Scan for the cell matching the given text and deliver its (X, Y) coordinate at center. 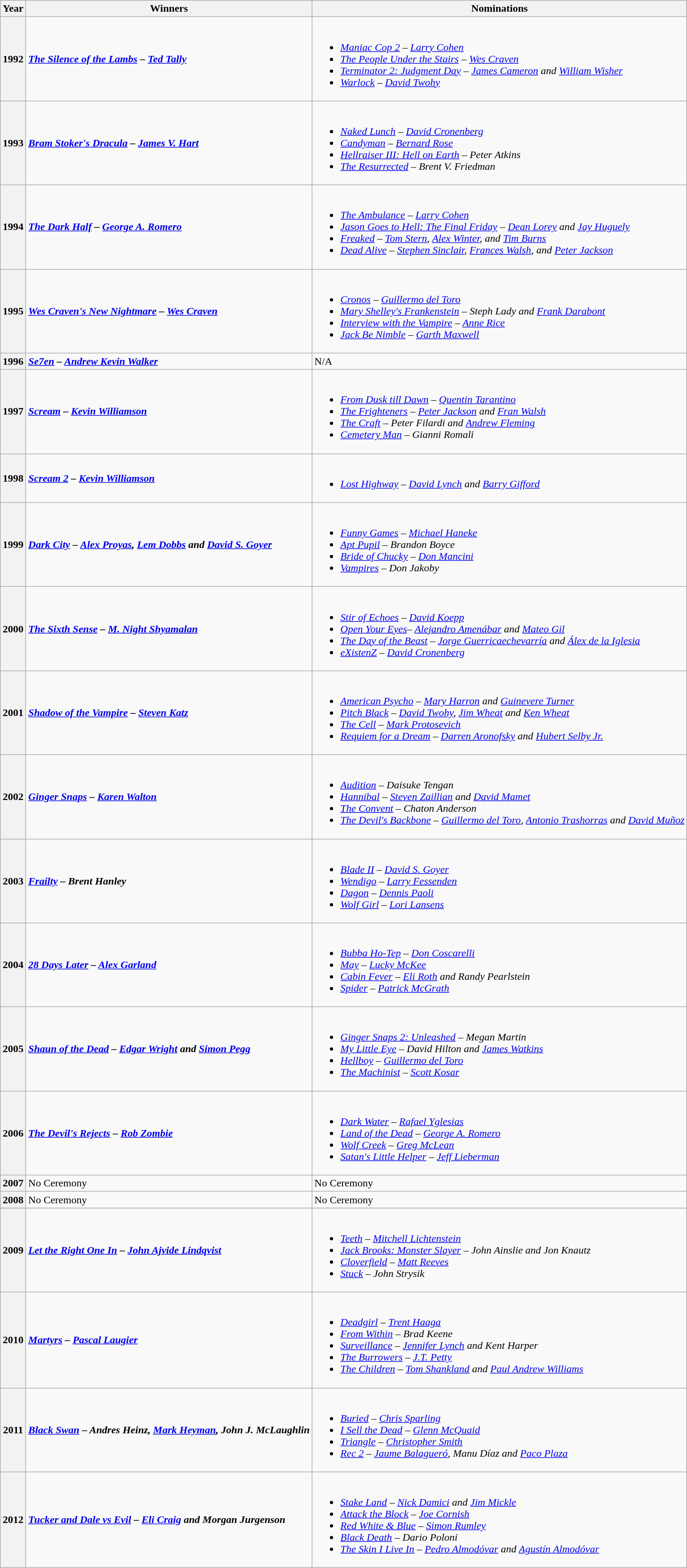
Year (13, 9)
1997 (13, 411)
2001 (13, 713)
2008 (13, 1200)
2012 (13, 1519)
Tucker and Dale vs Evil – Eli Craig and Morgan Jurgenson (169, 1519)
2004 (13, 965)
2000 (13, 628)
Shadow of the Vampire – Steven Katz (169, 713)
N/A (500, 361)
1996 (13, 361)
Blade II – David S. GoyerWendigo – Larry FessendenDagon – Dennis PaoliWolf Girl – Lori Lansens (500, 881)
Se7en – Andrew Kevin Walker (169, 361)
Winners (169, 9)
2005 (13, 1049)
Ginger Snaps 2: Unleashed – Megan MartinMy Little Eye – David Hilton and James WatkinsHellboy – Guillermo del ToroThe Machinist – Scott Kosar (500, 1049)
1994 (13, 227)
1998 (13, 478)
2007 (13, 1183)
Black Swan – Andres Heinz, Mark Heyman, John J. McLaughlin (169, 1430)
1999 (13, 544)
Let the Right One In – John Ajvide Lindqvist (169, 1250)
Scream 2 – Kevin Williamson (169, 478)
2009 (13, 1250)
Wes Craven's New Nightmare – Wes Craven (169, 311)
1995 (13, 311)
Teeth – Mitchell LichtensteinJack Brooks: Monster Slayer – John Ainslie and Jon KnautzCloverfield – Matt ReevesStuck – John Strysik (500, 1250)
Ginger Snaps – Karen Walton (169, 797)
The Sixth Sense – M. Night Shyamalan (169, 628)
Lost Highway – David Lynch and Barry Gifford (500, 478)
The Dark Half – George A. Romero (169, 227)
The Silence of the Lambs – Ted Tally (169, 59)
Dark Water – Rafael YglesiasLand of the Dead – George A. RomeroWolf Creek – Greg McLeanSatan's Little Helper – Jeff Lieberman (500, 1133)
Funny Games – Michael HanekeApt Pupil – Brandon BoyceBride of Chucky – Don ManciniVampires – Don Jakoby (500, 544)
2003 (13, 881)
Shaun of the Dead – Edgar Wright and Simon Pegg (169, 1049)
2010 (13, 1340)
2011 (13, 1430)
The Devil's Rejects – Rob Zombie (169, 1133)
Scream – Kevin Williamson (169, 411)
28 Days Later – Alex Garland (169, 965)
1993 (13, 143)
Martyrs – Pascal Laugier (169, 1340)
Bram Stoker's Dracula – James V. Hart (169, 143)
Frailty – Brent Hanley (169, 881)
2006 (13, 1133)
Naked Lunch – David CronenbergCandyman – Bernard RoseHellraiser III: Hell on Earth – Peter AtkinsThe Resurrected – Brent V. Friedman (500, 143)
Maniac Cop 2 – Larry CohenThe People Under the Stairs – Wes CravenTerminator 2: Judgment Day – James Cameron and William WisherWarlock – David Twohy (500, 59)
Buried – Chris SparlingI Sell the Dead – Glenn McQuaidTriangle – Christopher SmithRec 2 – Jaume Balagueró, Manu Díaz and Paco Plaza (500, 1430)
1992 (13, 59)
Bubba Ho-Tep – Don CoscarelliMay – Lucky McKeeCabin Fever – Eli Roth and Randy PearlsteinSpider – Patrick McGrath (500, 965)
2002 (13, 797)
Nominations (500, 9)
Dark City – Alex Proyas, Lem Dobbs and David S. Goyer (169, 544)
